Provide the (X, Y) coordinate of the cell's center where the given text is located.  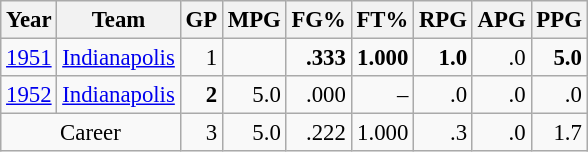
3 (201, 133)
.222 (318, 133)
1952 (29, 95)
Team (118, 20)
Career (90, 133)
.3 (444, 133)
1.0 (444, 58)
RPG (444, 20)
PPG (559, 20)
APG (502, 20)
– (382, 95)
.000 (318, 95)
FG% (318, 20)
.333 (318, 58)
Year (29, 20)
2 (201, 95)
1 (201, 58)
1.7 (559, 133)
1951 (29, 58)
GP (201, 20)
MPG (254, 20)
FT% (382, 20)
